Capture the cell that displays the provided text and extract its (x, y) central coordinate. 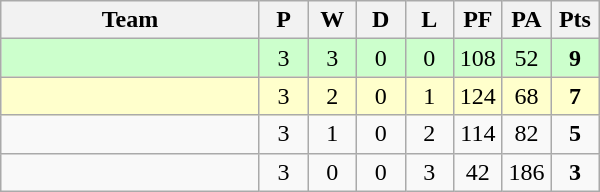
9 (576, 58)
186 (526, 172)
PA (526, 20)
108 (478, 58)
W (332, 20)
52 (526, 58)
68 (526, 96)
D (380, 20)
L (430, 20)
Pts (576, 20)
5 (576, 134)
114 (478, 134)
Team (130, 20)
42 (478, 172)
82 (526, 134)
7 (576, 96)
124 (478, 96)
P (284, 20)
PF (478, 20)
